Detect which cell encompasses the target text, then output its [X, Y] center coordinate. 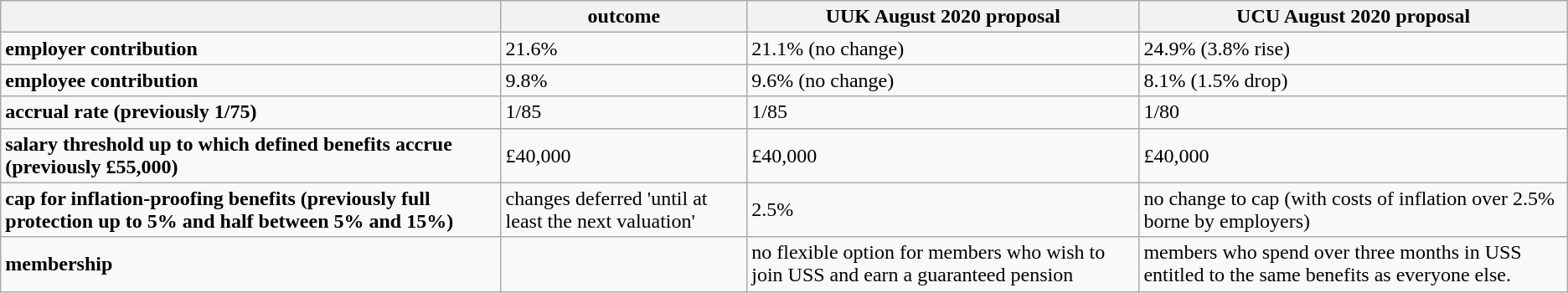
24.9% (3.8% rise) [1354, 49]
employer contribution [251, 49]
employee contribution [251, 80]
salary threshold up to which defined benefits accrue (previously £55,000) [251, 156]
1/80 [1354, 112]
UUK August 2020 proposal [943, 17]
21.6% [624, 49]
9.8% [624, 80]
no flexible option for members who wish to join USS and earn a guaranteed pension [943, 265]
changes deferred 'until at least the next valuation' [624, 209]
members who spend over three months in USS entitled to the same benefits as everyone else. [1354, 265]
8.1% (1.5% drop) [1354, 80]
accrual rate (previously 1/75) [251, 112]
no change to cap (with costs of inflation over 2.5% borne by employers) [1354, 209]
membership [251, 265]
9.6% (no change) [943, 80]
cap for inflation-proofing benefits (previously full protection up to 5% and half between 5% and 15%) [251, 209]
21.1% (no change) [943, 49]
outcome [624, 17]
2.5% [943, 209]
UCU August 2020 proposal [1354, 17]
